Scan for the cell matching the given text and deliver its (X, Y) coordinate at center. 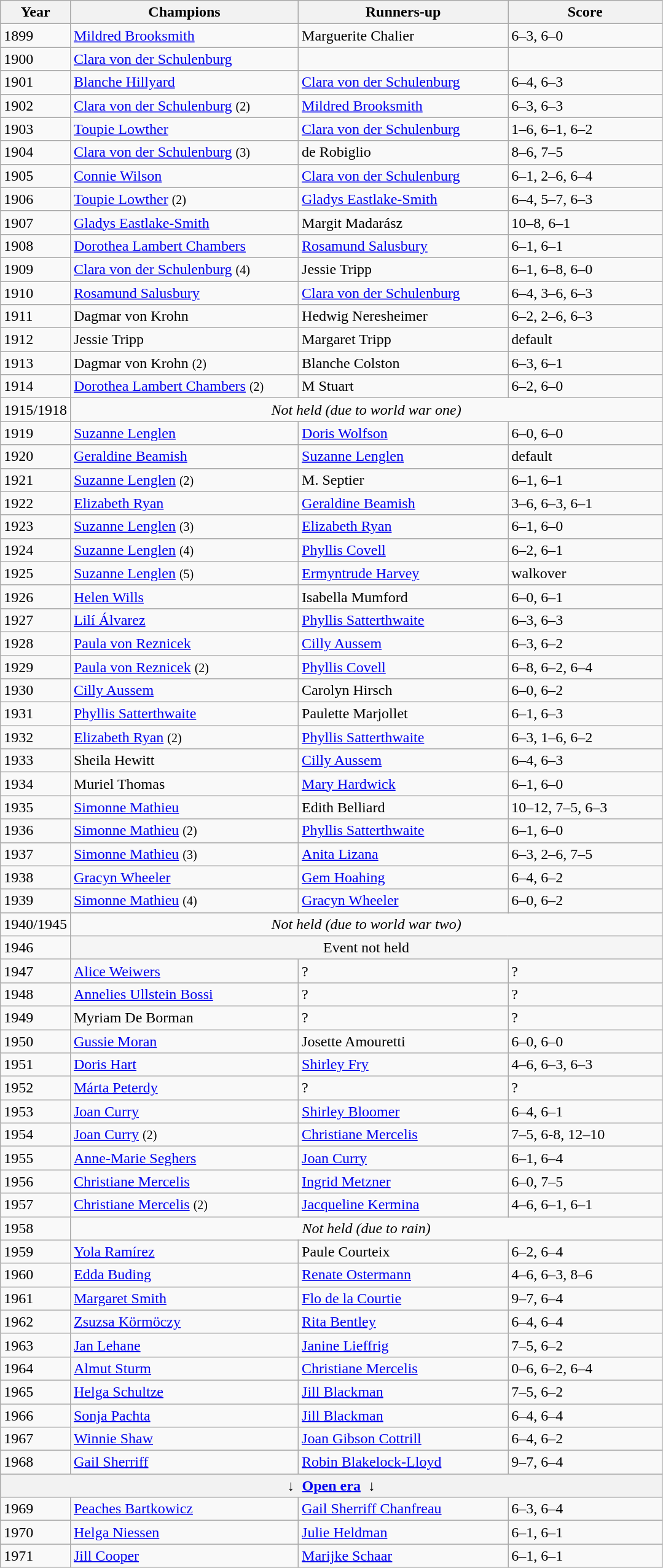
1949 (36, 1017)
M. Septier (403, 480)
1908 (36, 246)
1963 (36, 1345)
1910 (36, 293)
Gail Sherriff (184, 1462)
Ingrid Metzner (403, 1182)
Toupie Lowther (184, 129)
1948 (36, 994)
Simonne Mathieu (2) (184, 831)
Shirley Fry (403, 1065)
Jill Cooper (184, 1556)
6–3, 6–4 (585, 1509)
3–6, 6–3, 6–1 (585, 503)
Isabella Mumford (403, 597)
Alice Weiwers (184, 971)
Not held (due to rain) (366, 1228)
Annelies Ullstein Bossi (184, 994)
6–1, 6–8, 6–0 (585, 269)
Hedwig Neresheimer (403, 316)
Myriam De Borman (184, 1017)
4–6, 6–1, 6–1 (585, 1205)
Marguerite Chalier (403, 36)
1958 (36, 1228)
Zsuzsa Körmöczy (184, 1322)
Margaret Tripp (403, 340)
Joan Curry (2) (184, 1135)
↓ Open era ↓ (332, 1486)
Margit Madarász (403, 222)
7–5, 6-8, 12–10 (585, 1135)
Paula von Reznicek (2) (184, 667)
de Robiglio (403, 152)
Peaches Bartkowicz (184, 1509)
Not held (due to world war two) (366, 924)
1947 (36, 971)
Simonne Mathieu (4) (184, 901)
1911 (36, 316)
1964 (36, 1368)
1950 (36, 1041)
Blanche Colston (403, 363)
Blanche Hillyard (184, 82)
1966 (36, 1415)
Paula von Reznicek (184, 643)
1946 (36, 947)
1921 (36, 480)
Helga Schultze (184, 1392)
1924 (36, 550)
Dorothea Lambert Chambers (184, 246)
1929 (36, 667)
1920 (36, 457)
Score (585, 12)
Doris Hart (184, 1065)
1901 (36, 82)
Elizabeth Ryan (2) (184, 737)
6–8, 6–2, 6–4 (585, 667)
1937 (36, 854)
Simonne Mathieu (184, 807)
Champions (184, 12)
Gem Hoahing (403, 877)
1930 (36, 691)
Paulette Marjollet (403, 714)
Rita Bentley (403, 1322)
1931 (36, 714)
1909 (36, 269)
walkover (585, 573)
1969 (36, 1509)
1938 (36, 877)
1953 (36, 1111)
Josette Amouretti (403, 1041)
Helen Wills (184, 597)
6–4, 5–7, 6–3 (585, 199)
6–3, 6–2 (585, 643)
10–12, 7–5, 6–3 (585, 807)
1905 (36, 176)
Suzanne Lenglen (4) (184, 550)
Almut Sturm (184, 1368)
Winnie Shaw (184, 1439)
Sonja Pachta (184, 1415)
1959 (36, 1252)
0–6, 6–2, 6–4 (585, 1368)
1926 (36, 597)
1961 (36, 1298)
1913 (36, 363)
6–1, 6–4 (585, 1158)
6–2, 6–0 (585, 386)
Joan Gibson Cottrill (403, 1439)
Anne-Marie Seghers (184, 1158)
Simonne Mathieu (3) (184, 854)
Robin Blakelock-Lloyd (403, 1462)
1919 (36, 433)
Suzanne Lenglen (5) (184, 573)
Anita Lizana (403, 854)
Julie Heldman (403, 1532)
1940/1945 (36, 924)
6–3, 1–6, 6–2 (585, 737)
Muriel Thomas (184, 784)
1899 (36, 36)
Jan Lehane (184, 1345)
1935 (36, 807)
1956 (36, 1182)
Carolyn Hirsch (403, 691)
1962 (36, 1322)
1903 (36, 129)
1968 (36, 1462)
1914 (36, 386)
1925 (36, 573)
Janine Lieffrig (403, 1345)
Lilí Álvarez (184, 620)
6–4, 3–6, 6–3 (585, 293)
1967 (36, 1439)
1951 (36, 1065)
Dagmar von Krohn (184, 316)
6–4, 6–1 (585, 1111)
Margaret Smith (184, 1298)
Gail Sherriff Chanfreau (403, 1509)
1–6, 6–1, 6–2 (585, 129)
10–8, 6–1 (585, 222)
6–0, 6–1 (585, 597)
6–3, 6–1 (585, 363)
Shirley Bloomer (403, 1111)
1932 (36, 737)
1954 (36, 1135)
Flo de la Courtie (403, 1298)
1907 (36, 222)
Edda Buding (184, 1275)
Year (36, 12)
1904 (36, 152)
Helga Niessen (184, 1532)
1927 (36, 620)
8–6, 7–5 (585, 152)
1922 (36, 503)
1936 (36, 831)
6–2, 6–1 (585, 550)
Christiane Mercelis (2) (184, 1205)
6–3, 6–0 (585, 36)
Dagmar von Krohn (2) (184, 363)
1957 (36, 1205)
Event not held (366, 947)
Gussie Moran (184, 1041)
Clara von der Schulenburg (2) (184, 106)
Doris Wolfson (403, 433)
1912 (36, 340)
1952 (36, 1088)
Yola Ramírez (184, 1252)
6–1, 2–6, 6–4 (585, 176)
1960 (36, 1275)
Toupie Lowther (2) (184, 199)
Marijke Schaar (403, 1556)
1955 (36, 1158)
M Stuart (403, 386)
1939 (36, 901)
Paule Courteix (403, 1252)
1906 (36, 199)
6–0, 7–5 (585, 1182)
Sheila Hewitt (184, 761)
6–2, 6–4 (585, 1252)
Suzanne Lenglen (3) (184, 527)
Ermyntrude Harvey (403, 573)
Dorothea Lambert Chambers (2) (184, 386)
Jacqueline Kermina (403, 1205)
1900 (36, 59)
1970 (36, 1532)
1923 (36, 527)
1971 (36, 1556)
Edith Belliard (403, 807)
6–3, 2–6, 7–5 (585, 854)
4–6, 6–3, 8–6 (585, 1275)
1902 (36, 106)
Runners-up (403, 12)
Suzanne Lenglen (2) (184, 480)
1928 (36, 643)
Clara von der Schulenburg (3) (184, 152)
Mary Hardwick (403, 784)
Not held (due to world war one) (366, 410)
4–6, 6–3, 6–3 (585, 1065)
Márta Peterdy (184, 1088)
Clara von der Schulenburg (4) (184, 269)
1933 (36, 761)
Connie Wilson (184, 176)
1915/1918 (36, 410)
6–2, 2–6, 6–3 (585, 316)
6–1, 6–3 (585, 714)
1934 (36, 784)
1965 (36, 1392)
Renate Ostermann (403, 1275)
